Locate the cell with the specified text and output its [X, Y] center coordinate. 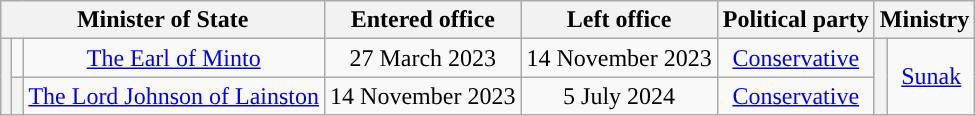
The Lord Johnson of Lainston [174, 96]
The Earl of Minto [174, 58]
Minister of State [163, 20]
Ministry [924, 20]
27 March 2023 [423, 58]
Sunak [932, 77]
5 July 2024 [619, 96]
Entered office [423, 20]
Left office [619, 20]
Political party [796, 20]
